Return the (x, y) coordinate for the center point of the cell that contains the specified text.  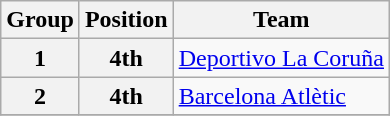
Team (281, 20)
Barcelona Atlètic (281, 96)
1 (40, 58)
Deportivo La Coruña (281, 58)
Position (126, 20)
Group (40, 20)
2 (40, 96)
